Locate the cell with the specified text and output its [x, y] center coordinate. 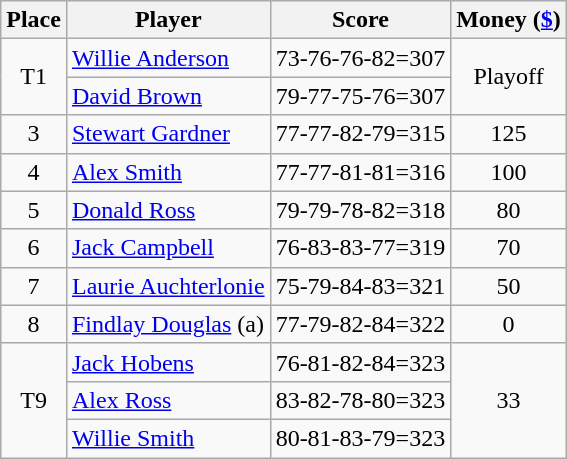
4 [34, 172]
Playoff [509, 77]
77-79-82-84=322 [360, 324]
125 [509, 134]
76-81-82-84=323 [360, 362]
50 [509, 286]
70 [509, 248]
5 [34, 210]
3 [34, 134]
77-77-81-81=316 [360, 172]
77-77-82-79=315 [360, 134]
100 [509, 172]
Jack Campbell [168, 248]
David Brown [168, 96]
Stewart Gardner [168, 134]
73-76-76-82=307 [360, 58]
Findlay Douglas (a) [168, 324]
33 [509, 400]
Player [168, 20]
80-81-83-79=323 [360, 438]
80 [509, 210]
Donald Ross [168, 210]
83-82-78-80=323 [360, 400]
Alex Smith [168, 172]
Willie Anderson [168, 58]
76-83-83-77=319 [360, 248]
0 [509, 324]
T1 [34, 77]
Willie Smith [168, 438]
75-79-84-83=321 [360, 286]
Money ($) [509, 20]
7 [34, 286]
Score [360, 20]
T9 [34, 400]
79-79-78-82=318 [360, 210]
6 [34, 248]
8 [34, 324]
Alex Ross [168, 400]
Jack Hobens [168, 362]
Place [34, 20]
Laurie Auchterlonie [168, 286]
79-77-75-76=307 [360, 96]
